Capture the cell that displays the provided text and extract its [X, Y] central coordinate. 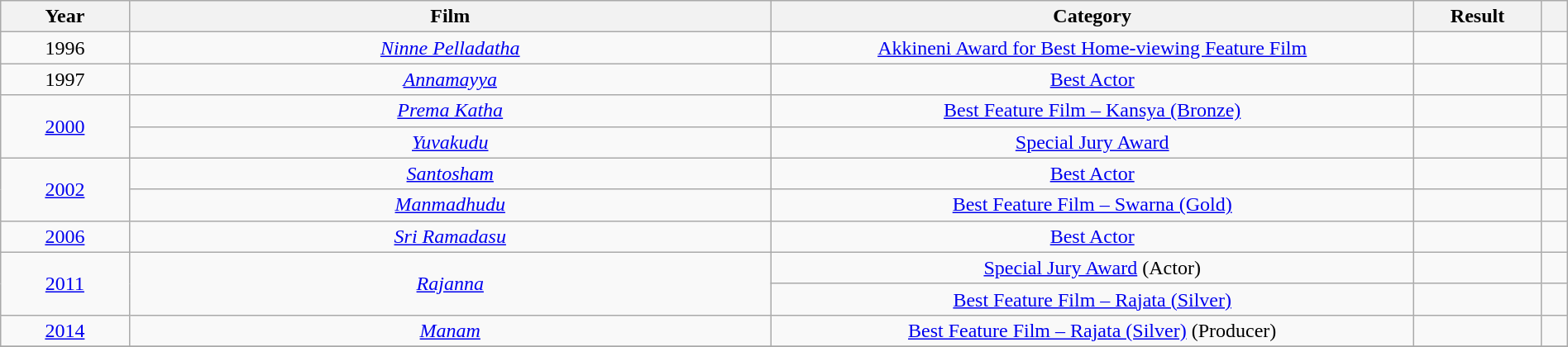
Yuvakudu [450, 142]
2011 [65, 283]
Best Feature Film – Rajata (Silver) (Producer) [1092, 330]
Special Jury Award [1092, 142]
Santosham [450, 173]
Rajanna [450, 283]
Result [1477, 17]
Manmadhudu [450, 205]
Manam [450, 330]
Akkineni Award for Best Home-viewing Feature Film [1092, 48]
Year [65, 17]
1996 [65, 48]
2000 [65, 126]
Special Jury Award (Actor) [1092, 268]
Category [1092, 17]
Prema Katha [450, 111]
Best Feature Film – Rajata (Silver) [1092, 299]
2006 [65, 236]
2002 [65, 189]
Best Feature Film – Swarna (Gold) [1092, 205]
Sri Ramadasu [450, 236]
1997 [65, 79]
Annamayya [450, 79]
Film [450, 17]
Best Feature Film – Kansya (Bronze) [1092, 111]
2014 [65, 330]
Ninne Pelladatha [450, 48]
